Return [x, y] of the center of cell containing provided text 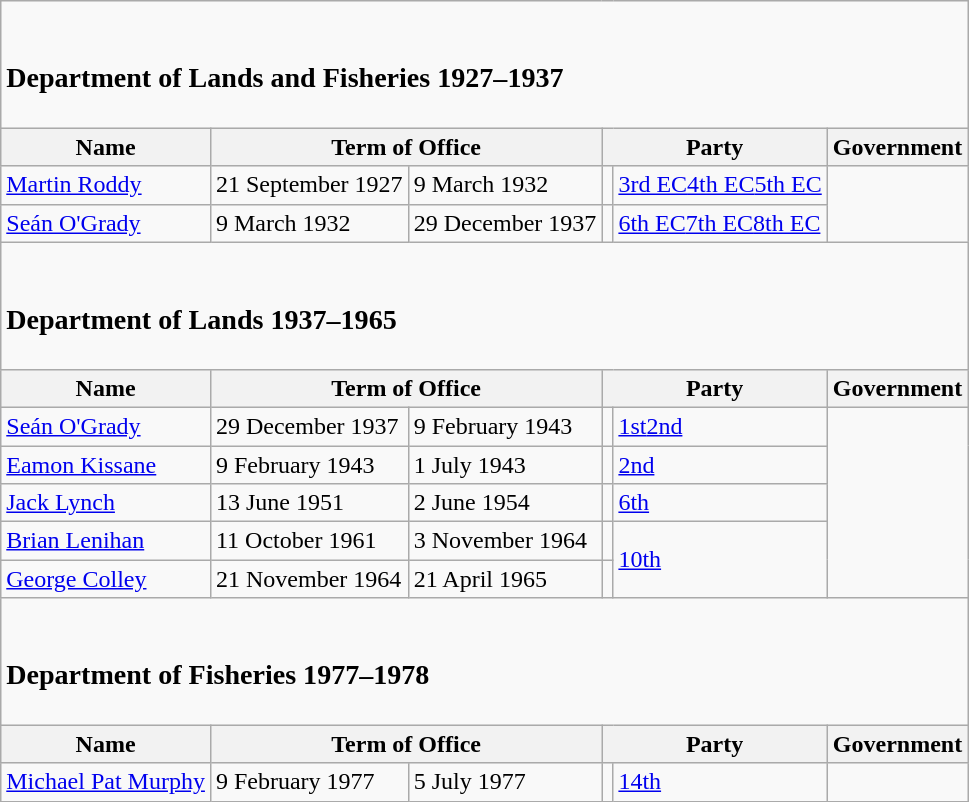
1 July 1943 [505, 465]
Brian Lenihan [106, 541]
9 February 1977 [309, 782]
6th [720, 503]
Department of Fisheries 1977–1978 [484, 662]
Department of Lands 1937–1965 [484, 306]
21 November 1964 [309, 579]
3rd EC4th EC5th EC [720, 185]
Department of Lands and Fisheries 1927–1937 [484, 64]
Jack Lynch [106, 503]
11 October 1961 [309, 541]
21 April 1965 [505, 579]
13 June 1951 [309, 503]
George Colley [106, 579]
5 July 1977 [505, 782]
Michael Pat Murphy [106, 782]
Martin Roddy [106, 185]
21 September 1927 [309, 185]
1st2nd [720, 426]
2 June 1954 [505, 503]
14th [720, 782]
6th EC7th EC8th EC [720, 223]
10th [720, 560]
3 November 1964 [505, 541]
Eamon Kissane [106, 465]
2nd [720, 465]
